Provide the [X, Y] coordinate of the cell's center where the given text is located.  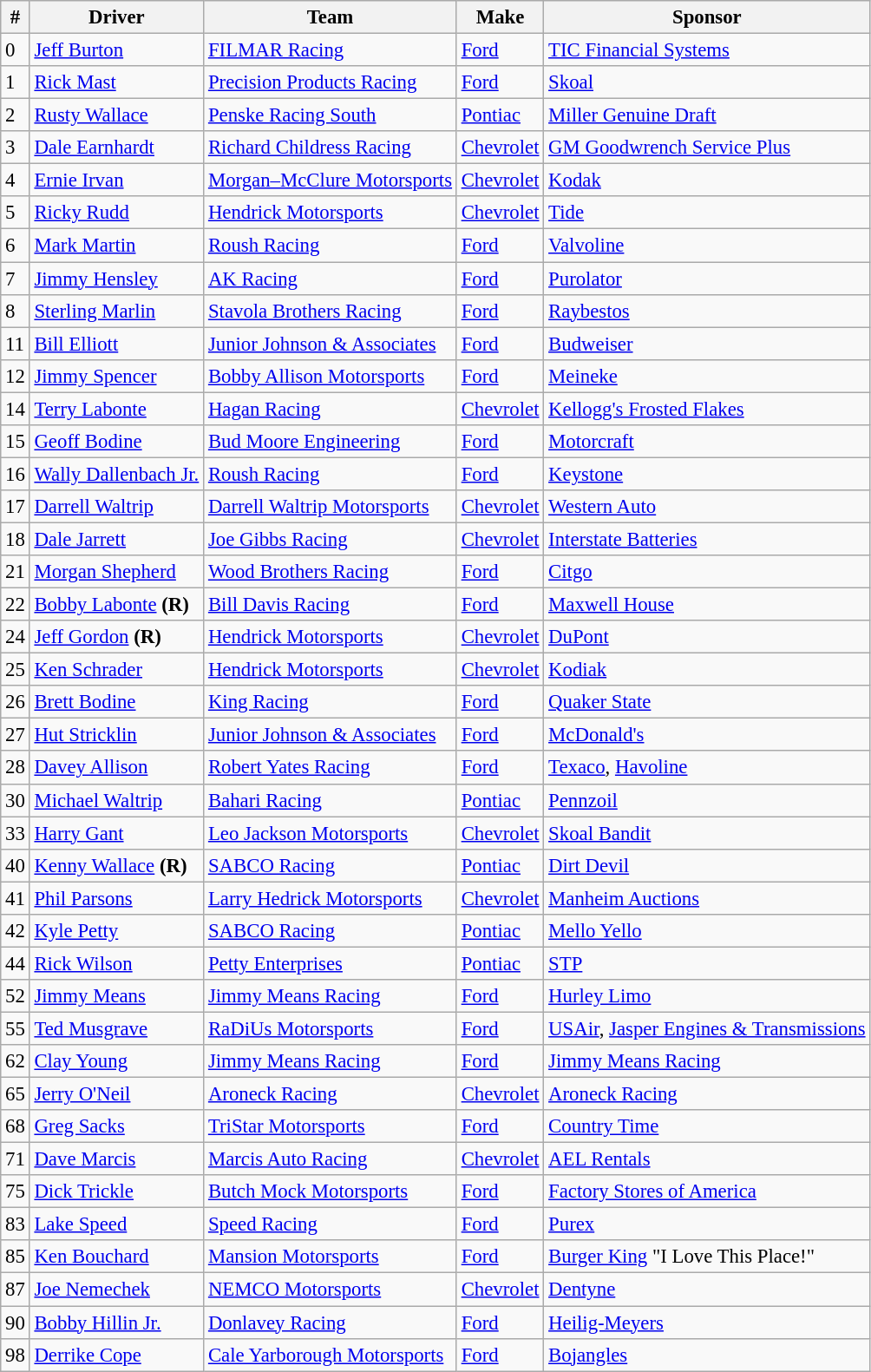
Bill Davis Racing [331, 605]
Robert Yates Racing [331, 768]
Ernie Irvan [116, 181]
Jeff Gordon (R) [116, 637]
26 [16, 702]
Petty Enterprises [331, 963]
87 [16, 1290]
Keystone [707, 474]
Purex [707, 1224]
Joe Nemechek [116, 1290]
Meineke [707, 376]
16 [16, 474]
Bobby Hillin Jr. [116, 1323]
Penske Racing South [331, 115]
Darrell Waltrip [116, 507]
Speed Racing [331, 1224]
7 [16, 279]
52 [16, 996]
Jerry O'Neil [116, 1094]
FILMAR Racing [331, 50]
TriStar Motorsports [331, 1126]
Lake Speed [116, 1224]
2 [16, 115]
Terry Labonte [116, 409]
STP [707, 963]
Team [331, 17]
Citgo [707, 572]
Greg Sacks [116, 1126]
33 [16, 833]
21 [16, 572]
1 [16, 82]
Skoal [707, 82]
Phil Parsons [116, 898]
Sponsor [707, 17]
85 [16, 1257]
Budweiser [707, 344]
Hagan Racing [331, 409]
Bojangles [707, 1355]
Hut Stricklin [116, 735]
DuPont [707, 637]
Rusty Wallace [116, 115]
Sterling Marlin [116, 311]
Purolator [707, 279]
68 [16, 1126]
Rick Wilson [116, 963]
Country Time [707, 1126]
Make [500, 17]
12 [16, 376]
40 [16, 865]
TIC Financial Systems [707, 50]
Manheim Auctions [707, 898]
55 [16, 1028]
RaDiUs Motorsports [331, 1028]
USAir, Jasper Engines & Transmissions [707, 1028]
Hurley Limo [707, 996]
Kodiak [707, 670]
AEL Rentals [707, 1159]
98 [16, 1355]
NEMCO Motorsports [331, 1290]
Miller Genuine Draft [707, 115]
27 [16, 735]
0 [16, 50]
Michael Waltrip [116, 800]
3 [16, 148]
18 [16, 539]
Interstate Batteries [707, 539]
Marcis Auto Racing [331, 1159]
Motorcraft [707, 442]
42 [16, 931]
Ricky Rudd [116, 213]
Texaco, Havoline [707, 768]
Jeff Burton [116, 50]
Ted Musgrave [116, 1028]
Dale Jarrett [116, 539]
Kenny Wallace (R) [116, 865]
Valvoline [707, 246]
Stavola Brothers Racing [331, 311]
Rick Mast [116, 82]
Burger King "I Love This Place!" [707, 1257]
24 [16, 637]
GM Goodwrench Service Plus [707, 148]
Dick Trickle [116, 1191]
Larry Hedrick Motorsports [331, 898]
King Racing [331, 702]
Ken Bouchard [116, 1257]
11 [16, 344]
Raybestos [707, 311]
Morgan Shepherd [116, 572]
Morgan–McClure Motorsports [331, 181]
71 [16, 1159]
90 [16, 1323]
Heilig-Meyers [707, 1323]
Maxwell House [707, 605]
17 [16, 507]
Bahari Racing [331, 800]
62 [16, 1061]
Derrike Cope [116, 1355]
44 [16, 963]
Darrell Waltrip Motorsports [331, 507]
Bud Moore Engineering [331, 442]
25 [16, 670]
Davey Allison [116, 768]
Tide [707, 213]
Jimmy Means [116, 996]
41 [16, 898]
83 [16, 1224]
Western Auto [707, 507]
Joe Gibbs Racing [331, 539]
Butch Mock Motorsports [331, 1191]
5 [16, 213]
Harry Gant [116, 833]
Jimmy Spencer [116, 376]
Quaker State [707, 702]
Mansion Motorsports [331, 1257]
6 [16, 246]
Cale Yarborough Motorsports [331, 1355]
Skoal Bandit [707, 833]
Richard Childress Racing [331, 148]
8 [16, 311]
Clay Young [116, 1061]
Leo Jackson Motorsports [331, 833]
Donlavey Racing [331, 1323]
Brett Bodine [116, 702]
Factory Stores of America [707, 1191]
McDonald's [707, 735]
Kodak [707, 181]
Dale Earnhardt [116, 148]
Pennzoil [707, 800]
Jimmy Hensley [116, 279]
Precision Products Racing [331, 82]
Wood Brothers Racing [331, 572]
Dirt Devil [707, 865]
Dentyne [707, 1290]
Wally Dallenbach Jr. [116, 474]
Kellogg's Frosted Flakes [707, 409]
Driver [116, 17]
15 [16, 442]
22 [16, 605]
Dave Marcis [116, 1159]
75 [16, 1191]
Ken Schrader [116, 670]
Mello Yello [707, 931]
Kyle Petty [116, 931]
4 [16, 181]
Bobby Allison Motorsports [331, 376]
Bill Elliott [116, 344]
Geoff Bodine [116, 442]
30 [16, 800]
65 [16, 1094]
Bobby Labonte (R) [116, 605]
# [16, 17]
Mark Martin [116, 246]
14 [16, 409]
28 [16, 768]
AK Racing [331, 279]
